Return [X, Y] of the center of cell containing provided text 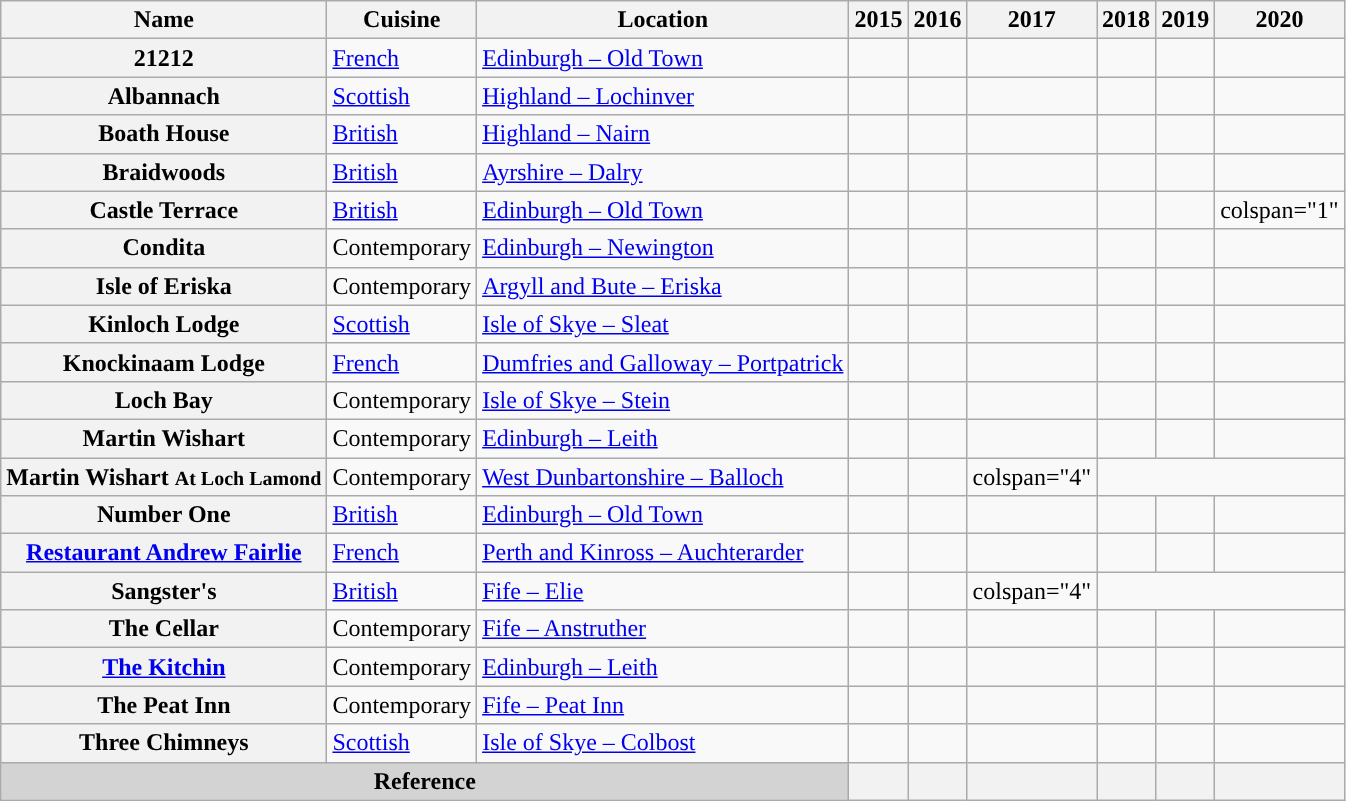
Boath House [164, 134]
West Dunbartonshire – Balloch [663, 477]
Fife – Peat Inn [663, 705]
2015 [878, 20]
2019 [1186, 20]
2018 [1126, 20]
Loch Bay [164, 400]
2020 [1280, 20]
2016 [938, 20]
Isle of Skye – Stein [663, 400]
The Kitchin [164, 667]
Fife – Anstruther [663, 629]
Name [164, 20]
Fife – Elie [663, 591]
Martin Wishart At Loch Lamond [164, 477]
Highland – Nairn [663, 134]
Isle of Eriska [164, 286]
Knockinaam Lodge [164, 362]
21212 [164, 58]
Martin Wishart [164, 438]
Edinburgh – Newington [663, 248]
Highland – Lochinver [663, 96]
Restaurant Andrew Fairlie [164, 553]
Braidwoods [164, 172]
Castle Terrace [164, 210]
Albannach [164, 96]
Dumfries and Galloway – Portpatrick [663, 362]
Isle of Skye – Sleat [663, 324]
colspan="1" [1280, 210]
Number One [164, 515]
Condita [164, 248]
Sangster's [164, 591]
Isle of Skye – Colbost [663, 743]
Ayrshire – Dalry [663, 172]
Location [663, 20]
The Peat Inn [164, 705]
Kinloch Lodge [164, 324]
Reference [425, 781]
Argyll and Bute – Eriska [663, 286]
The Cellar [164, 629]
2017 [1032, 20]
Perth and Kinross – Auchterarder [663, 553]
Cuisine [402, 20]
Three Chimneys [164, 743]
